Identify which cell holds the provided text, then report its (X, Y) central coordinate. 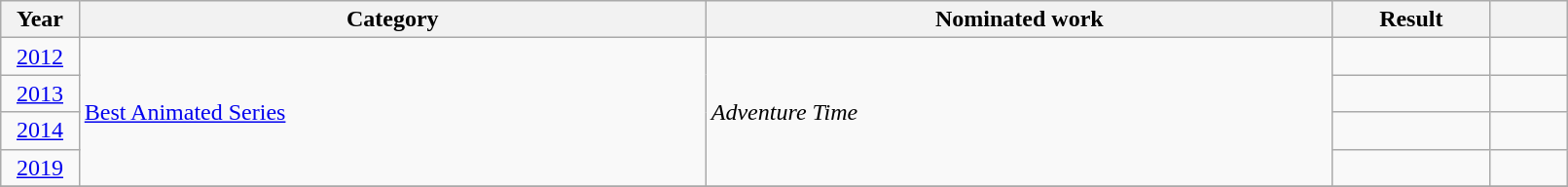
Category (392, 19)
2013 (40, 93)
Best Animated Series (392, 112)
2014 (40, 131)
Result (1411, 19)
2012 (40, 56)
Nominated work (1019, 19)
Year (40, 19)
2019 (40, 168)
Adventure Time (1019, 112)
